Output the [X, Y] coordinate of the center of the cell containing the given text.  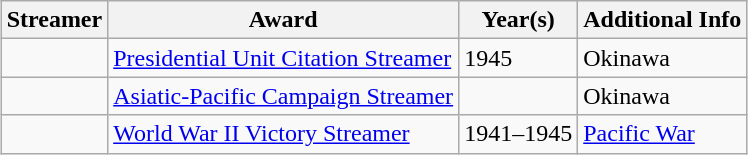
Year(s) [518, 20]
Award [284, 20]
Pacific War [662, 134]
1945 [518, 58]
1941–1945 [518, 134]
Presidential Unit Citation Streamer [284, 58]
Asiatic-Pacific Campaign Streamer [284, 96]
World War II Victory Streamer [284, 134]
Additional Info [662, 20]
Streamer [54, 20]
